Extract the [X, Y] coordinate from the center of the cell holding the provided text.  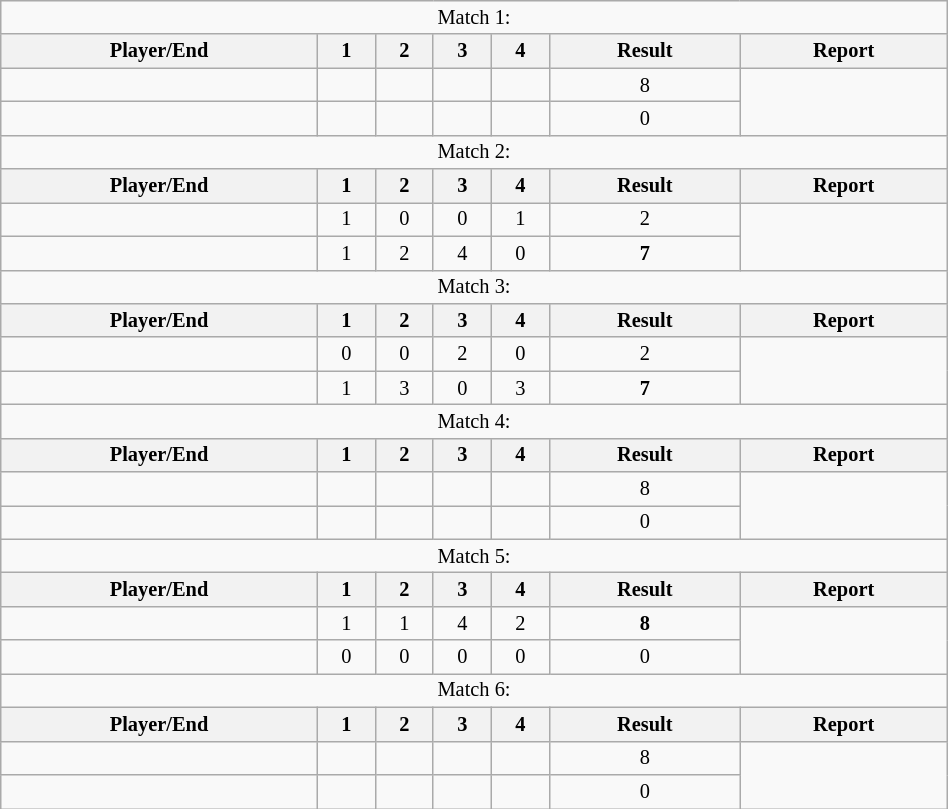
Match 4: [474, 421]
Match 1: [474, 17]
Match 6: [474, 690]
Match 5: [474, 556]
Match 2: [474, 152]
Match 3: [474, 287]
